Return the (x, y) coordinate for the center point of the cell that contains the specified text.  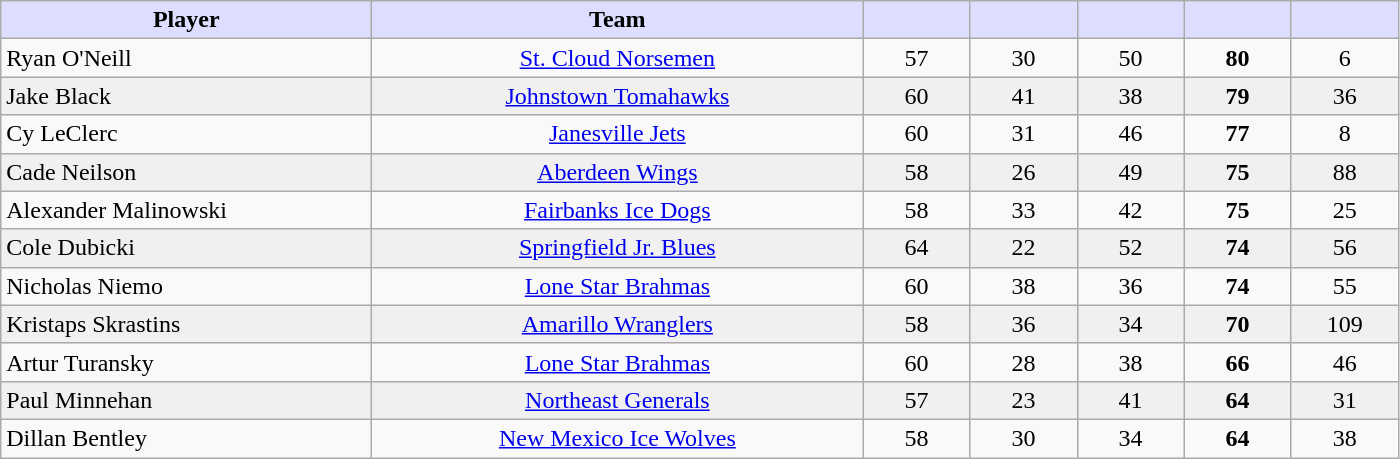
26 (1024, 172)
Player (186, 20)
New Mexico Ice Wolves (618, 438)
Dillan Bentley (186, 438)
50 (1130, 58)
Amarillo Wranglers (618, 324)
33 (1024, 210)
77 (1238, 134)
St. Cloud Norsemen (618, 58)
22 (1024, 248)
Aberdeen Wings (618, 172)
Cole Dubicki (186, 248)
55 (1344, 286)
66 (1238, 362)
Nicholas Niemo (186, 286)
88 (1344, 172)
109 (1344, 324)
8 (1344, 134)
42 (1130, 210)
70 (1238, 324)
28 (1024, 362)
79 (1238, 96)
Cade Neilson (186, 172)
52 (1130, 248)
49 (1130, 172)
25 (1344, 210)
Cy LeClerc (186, 134)
Kristaps Skrastins (186, 324)
Paul Minnehan (186, 400)
Artur Turansky (186, 362)
23 (1024, 400)
Springfield Jr. Blues (618, 248)
Jake Black (186, 96)
Ryan O'Neill (186, 58)
Alexander Malinowski (186, 210)
6 (1344, 58)
Johnstown Tomahawks (618, 96)
56 (1344, 248)
Fairbanks Ice Dogs (618, 210)
Janesville Jets (618, 134)
Northeast Generals (618, 400)
80 (1238, 58)
Team (618, 20)
